Locate the cell with the specified text and output its [X, Y] center coordinate. 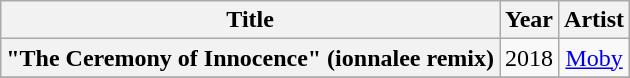
Year [530, 20]
2018 [530, 58]
Moby [594, 58]
"The Ceremony of Innocence" (ionnalee remix) [250, 58]
Artist [594, 20]
Title [250, 20]
